Search for the cell housing the specified text and yield its [x, y] center coordinate. 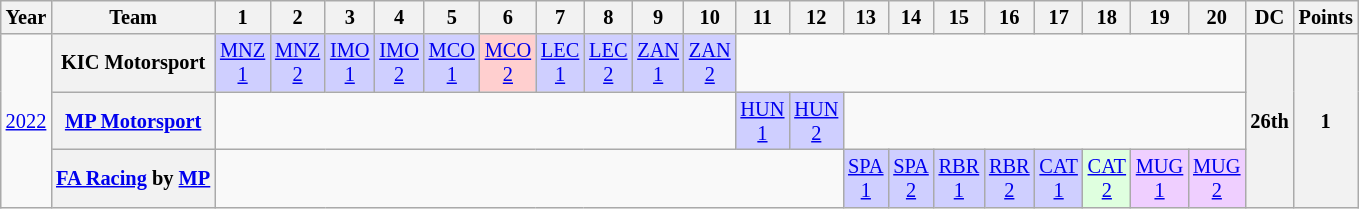
CAT2 [1107, 178]
DC [1269, 17]
8 [608, 17]
LEC1 [560, 63]
14 [910, 17]
5 [452, 17]
Team [133, 17]
15 [959, 17]
Year [26, 17]
13 [866, 17]
MNZ2 [298, 63]
3 [350, 17]
HUN2 [816, 121]
LEC2 [608, 63]
10 [710, 17]
MCO2 [508, 63]
20 [1216, 17]
Points [1326, 17]
11 [763, 17]
ZAN1 [658, 63]
17 [1059, 17]
SPA1 [866, 178]
MUG1 [1160, 178]
MNZ1 [242, 63]
2 [298, 17]
SPA2 [910, 178]
MP Motorsport [133, 121]
19 [1160, 17]
KIC Motorsport [133, 63]
HUN1 [763, 121]
26th [1269, 120]
CAT1 [1059, 178]
12 [816, 17]
7 [560, 17]
16 [1009, 17]
18 [1107, 17]
MCO1 [452, 63]
RBR2 [1009, 178]
FA Racing by MP [133, 178]
6 [508, 17]
IMO2 [398, 63]
ZAN2 [710, 63]
MUG2 [1216, 178]
2022 [26, 120]
RBR1 [959, 178]
9 [658, 17]
IMO1 [350, 63]
4 [398, 17]
